Locate the cell with the specified text and output its (X, Y) center coordinate. 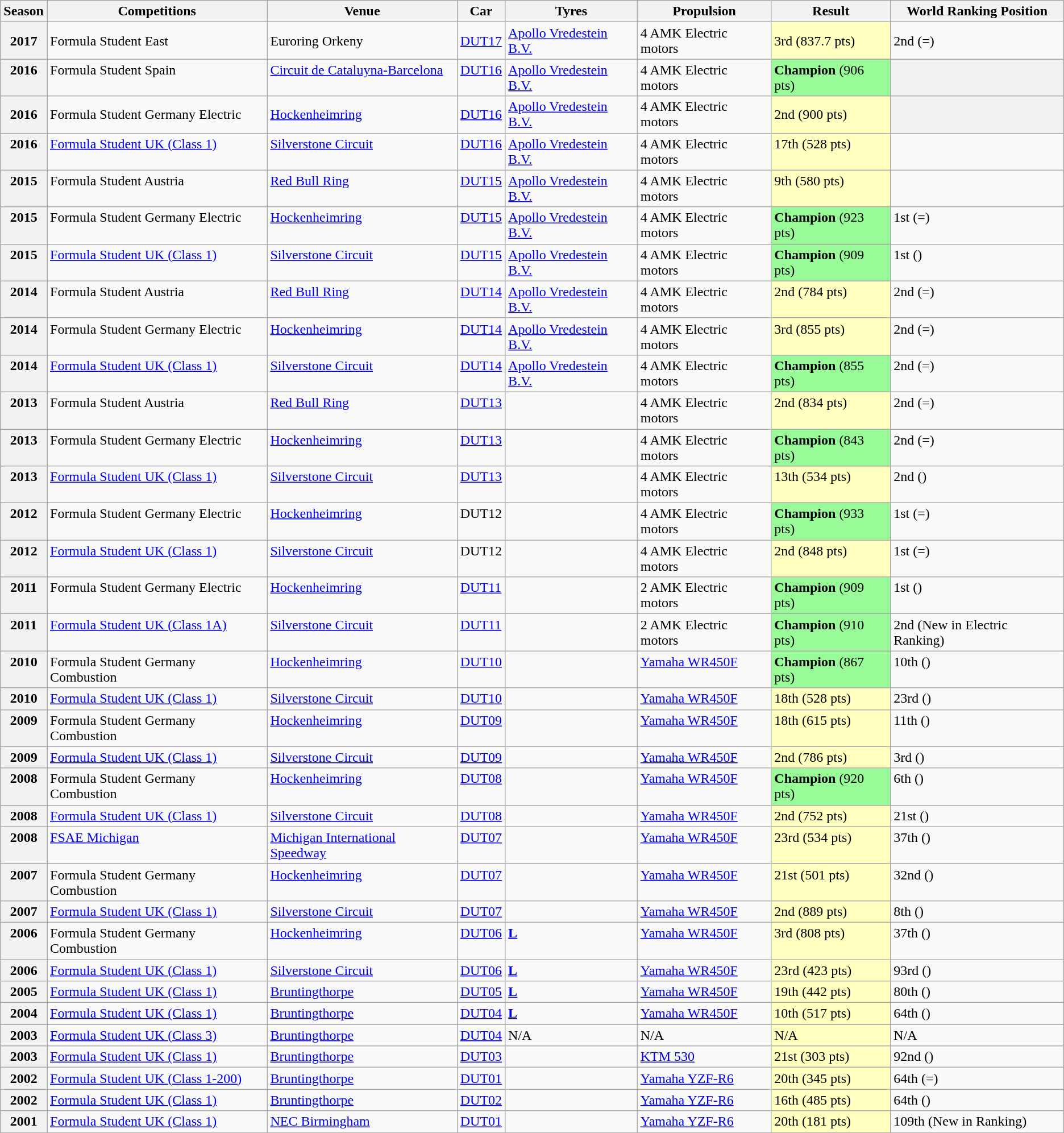
18th (615 pts) (831, 728)
Champion (933 pts) (831, 522)
13th (534 pts) (831, 484)
16th (485 pts) (831, 1100)
Champion (843 pts) (831, 447)
80th () (977, 992)
3rd () (977, 757)
Champion (923 pts) (831, 225)
2nd (New in Electric Ranking) (977, 632)
2nd (900 pts) (831, 115)
20th (345 pts) (831, 1078)
Circuit de Cataluyna-Barcelona (362, 77)
Michigan International Speedway (362, 845)
17th (528 pts) (831, 151)
3rd (837.7 pts) (831, 41)
20th (181 pts) (831, 1122)
2nd (848 pts) (831, 558)
2nd (834 pts) (831, 410)
Season (24, 11)
2nd (889 pts) (831, 911)
Formula Student UK (Class 3) (157, 1035)
Propulsion (704, 11)
Formula Student Spain (157, 77)
Competitions (157, 11)
92nd () (977, 1057)
Champion (920 pts) (831, 787)
10th () (977, 670)
DUT05 (481, 992)
93rd () (977, 970)
21st () (977, 816)
2004 (24, 1014)
World Ranking Position (977, 11)
6th () (977, 787)
8th () (977, 911)
Champion (910 pts) (831, 632)
Formula Student UK (Class 1-200) (157, 1078)
Champion (855 pts) (831, 373)
2017 (24, 41)
64th (=) (977, 1078)
2nd (752 pts) (831, 816)
2001 (24, 1122)
KTM 530 (704, 1057)
DUT03 (481, 1057)
2nd (786 pts) (831, 757)
19th (442 pts) (831, 992)
9th (580 pts) (831, 189)
3rd (808 pts) (831, 940)
Champion (906 pts) (831, 77)
10th (517 pts) (831, 1014)
FSAE Michigan (157, 845)
23rd () (977, 699)
21st (501 pts) (831, 882)
11th () (977, 728)
Euroring Orkeny (362, 41)
DUT17 (481, 41)
Tyres (572, 11)
2005 (24, 992)
Champion (867 pts) (831, 670)
2nd (784 pts) (831, 299)
23rd (534 pts) (831, 845)
Formula Student East (157, 41)
2nd () (977, 484)
Formula Student UK (Class 1A) (157, 632)
Result (831, 11)
23rd (423 pts) (831, 970)
18th (528 pts) (831, 699)
109th (New in Ranking) (977, 1122)
DUT02 (481, 1100)
Venue (362, 11)
NEC Birmingham (362, 1122)
Car (481, 11)
32nd () (977, 882)
3rd (855 pts) (831, 337)
21st (303 pts) (831, 1057)
